Pinpoint the cell where the given text exists, returning its (x, y) midpoint coordinate. 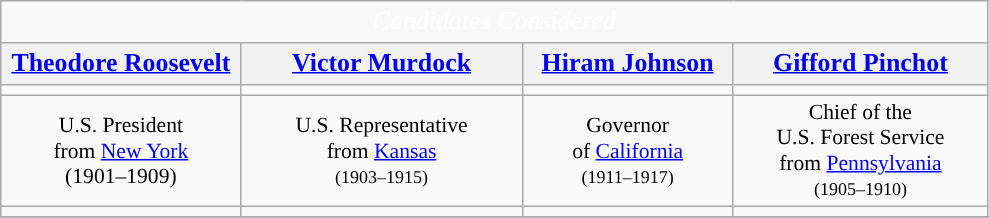
Governorof California(1911–1917) (628, 151)
Theodore Roosevelt (121, 64)
Gifford Pinchot (860, 64)
U.S. Representativefrom Kansas(1903–1915) (382, 151)
Candidates Considered (494, 22)
Victor Murdock (382, 64)
Hiram Johnson (628, 64)
U.S. Presidentfrom New York(1901–1909) (121, 151)
Chief of theU.S. Forest Servicefrom Pennsylvania(1905–1910) (860, 151)
